Find where the given text appears and provide that cell's center as [X, Y] coordinate. 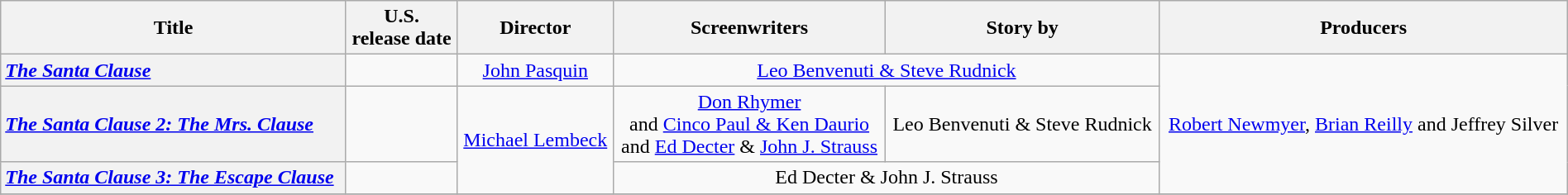
Robert Newmyer, Brian Reilly and Jeffrey Silver [1363, 124]
U.S.release date [401, 28]
John Pasquin [536, 70]
Ed Decter & John J. Strauss [887, 178]
Michael Lembeck [536, 140]
The Santa Clause 3: The Escape Clause [174, 178]
Don Rhymerand Cinco Paul & Ken Daurioand Ed Decter & John J. Strauss [749, 124]
Screenwriters [749, 28]
Producers [1363, 28]
Story by [1022, 28]
The Santa Clause 2: The Mrs. Clause [174, 124]
The Santa Clause [174, 70]
Director [536, 28]
Title [174, 28]
